Search for the cell housing the specified text and yield its (x, y) center coordinate. 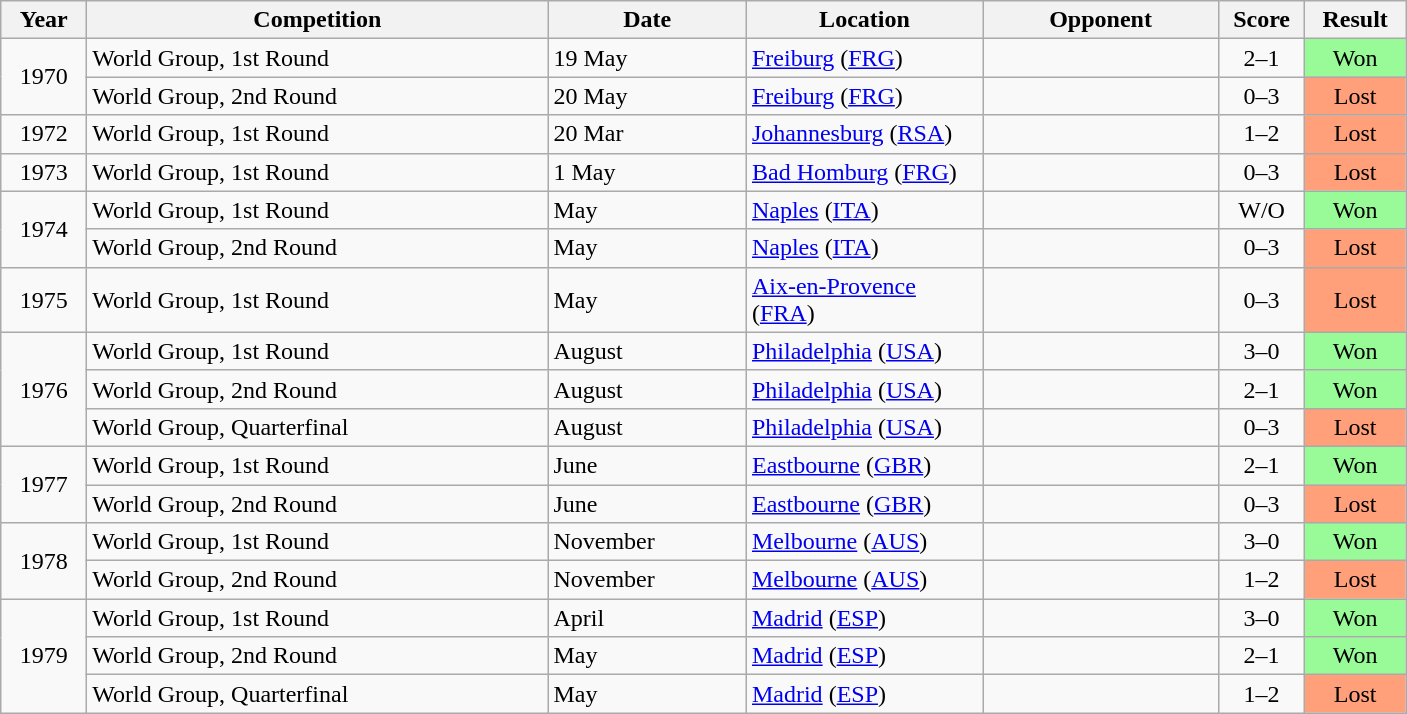
W/O (1262, 210)
April (648, 618)
Result (1356, 20)
1970 (44, 77)
19 May (648, 58)
1978 (44, 561)
Opponent (1100, 20)
1974 (44, 229)
Date (648, 20)
Year (44, 20)
1 May (648, 172)
Johannesburg (RSA) (864, 134)
Score (1262, 20)
20 Mar (648, 134)
Competition (318, 20)
1975 (44, 300)
1977 (44, 484)
20 May (648, 96)
Aix-en-Provence (FRA) (864, 300)
Location (864, 20)
1976 (44, 389)
1972 (44, 134)
1979 (44, 656)
Bad Homburg (FRG) (864, 172)
1973 (44, 172)
